Find where the given text appears and provide that cell's center as [x, y] coordinate. 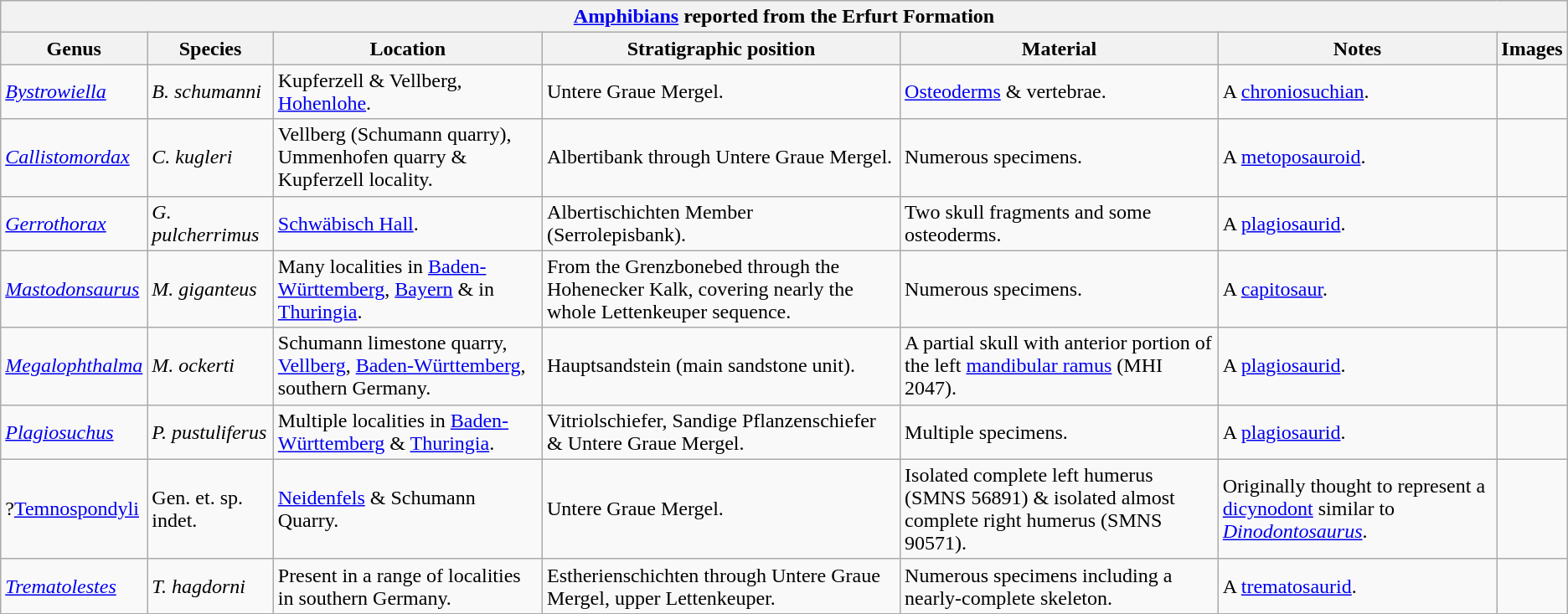
Isolated complete left humerus (SMNS 56891) & isolated almost complete right humerus (SMNS 90571). [1060, 509]
Schumann limestone quarry, Vellberg, Baden-Württemberg, southern Germany. [407, 366]
M. giganteus [210, 289]
A capitosaur. [1357, 289]
A chroniosuchian. [1357, 92]
C. kugleri [210, 157]
Bystrowiella [74, 92]
Numerous specimens including a nearly-complete skeleton. [1060, 586]
Multiple localities in Baden-Württemberg & Thuringia. [407, 432]
A trematosaurid. [1357, 586]
?Temnospondyli [74, 509]
Kupferzell & Vellberg, Hohenlohe. [407, 92]
Images [1532, 49]
Plagiosuchus [74, 432]
A partial skull with anterior portion of the left mandibular ramus (MHI 2047). [1060, 366]
Osteoderms & vertebrae. [1060, 92]
Location [407, 49]
Genus [74, 49]
From the Grenzbonebed through the Hohenecker Kalk, covering nearly the whole Lettenkeuper sequence. [720, 289]
G. pulcherrimus [210, 223]
Gerrothorax [74, 223]
Many localities in Baden-Württemberg, Bayern & in Thuringia. [407, 289]
Neidenfels & Schumann Quarry. [407, 509]
M. ockerti [210, 366]
Callistomordax [74, 157]
Species [210, 49]
Megalophthalma [74, 366]
Trematolestes [74, 586]
Vitriolschiefer, Sandige Pflanzenschiefer & Untere Graue Mergel. [720, 432]
Originally thought to represent a dicynodont similar to Dinodontosaurus. [1357, 509]
Multiple specimens. [1060, 432]
Stratigraphic position [720, 49]
T. hagdorni [210, 586]
Schwäbisch Hall. [407, 223]
Gen. et. sp. indet. [210, 509]
Vellberg (Schumann quarry), Ummenhofen quarry & Kupferzell locality. [407, 157]
P. pustuliferus [210, 432]
Estherienschichten through Untere Graue Mergel, upper Lettenkeuper. [720, 586]
Present in a range of localities in southern Germany. [407, 586]
Hauptsandstein (main sandstone unit). [720, 366]
Albertischichten Member (Serrolepisbank). [720, 223]
B. schumanni [210, 92]
A metoposauroid. [1357, 157]
Material [1060, 49]
Two skull fragments and some osteoderms. [1060, 223]
Albertibank through Untere Graue Mergel. [720, 157]
Mastodonsaurus [74, 289]
Notes [1357, 49]
Amphibians reported from the Erfurt Formation [784, 17]
